Output the (X, Y) coordinate of the center of the cell containing the given text.  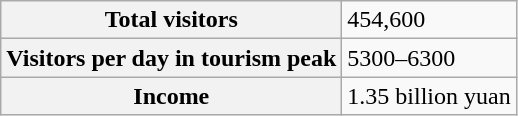
1.35 billion yuan (429, 96)
Total visitors (172, 20)
5300–6300 (429, 58)
Visitors per day in tourism peak (172, 58)
Income (172, 96)
454,600 (429, 20)
